Determine the (X, Y) coordinate at the center of the cell enclosing the given text.  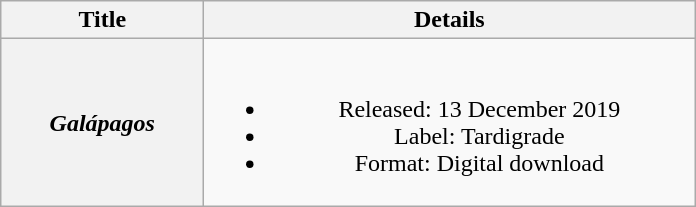
Title (102, 20)
Galápagos (102, 122)
Details (450, 20)
Released: 13 December 2019Label: TardigradeFormat: Digital download (450, 122)
